From the cell containing the given text, extract its center point as (X, Y) coordinate. 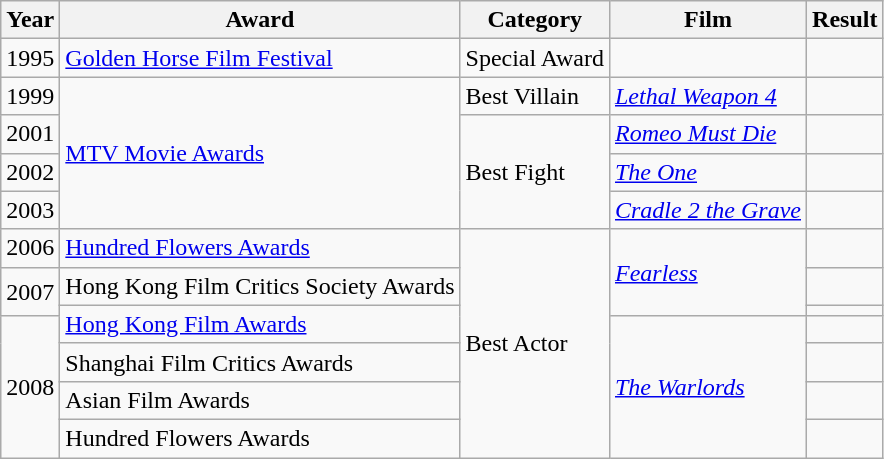
1995 (30, 58)
Asian Film Awards (260, 400)
MTV Movie Awards (260, 153)
Shanghai Film Critics Awards (260, 362)
1999 (30, 96)
Lethal Weapon 4 (708, 96)
Fearless (708, 272)
Category (534, 20)
The Warlords (708, 386)
The One (708, 172)
Golden Horse Film Festival (260, 58)
2001 (30, 134)
Hong Kong Film Critics Society Awards (260, 286)
Year (30, 20)
Film (708, 20)
2006 (30, 248)
Special Award (534, 58)
2007 (30, 292)
Best Actor (534, 343)
2002 (30, 172)
Award (260, 20)
Result (845, 20)
Romeo Must Die (708, 134)
Hong Kong Film Awards (260, 324)
Cradle 2 the Grave (708, 210)
Best Fight (534, 172)
2008 (30, 386)
Best Villain (534, 96)
2003 (30, 210)
